For the text-containing cell, return its midpoint in [X, Y] coordinate format. 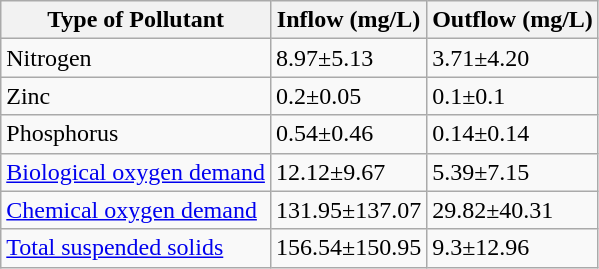
0.54±0.46 [348, 134]
Outflow (mg/L) [513, 20]
Nitrogen [136, 58]
Total suspended solids [136, 248]
0.2±0.05 [348, 96]
9.3±12.96 [513, 248]
29.82±40.31 [513, 210]
0.1±0.1 [513, 96]
3.71±4.20 [513, 58]
0.14±0.14 [513, 134]
Biological oxygen demand [136, 172]
Type of Pollutant [136, 20]
5.39±7.15 [513, 172]
156.54±150.95 [348, 248]
Chemical oxygen demand [136, 210]
Phosphorus [136, 134]
Inflow (mg/L) [348, 20]
131.95±137.07 [348, 210]
Zinc [136, 96]
8.97±5.13 [348, 58]
12.12±9.67 [348, 172]
